From the cell containing the given text, extract its center point as [x, y] coordinate. 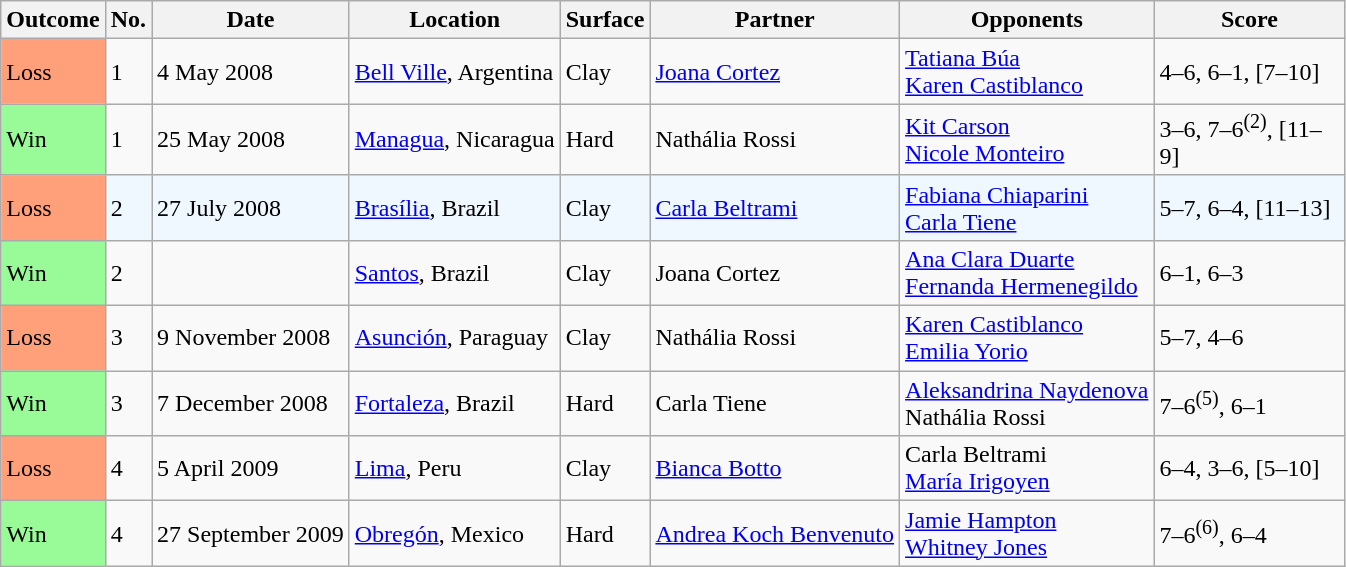
5–7, 6–4, [11–13] [1250, 208]
Fortaleza, Brazil [454, 404]
Andrea Koch Benvenuto [775, 534]
Date [251, 20]
5 April 2009 [251, 468]
25 May 2008 [251, 140]
27 September 2009 [251, 534]
Bianca Botto [775, 468]
7 December 2008 [251, 404]
9 November 2008 [251, 338]
3–6, 7–6(2), [11–9] [1250, 140]
Ana Clara Duarte Fernanda Hermenegildo [1027, 272]
Kit Carson Nicole Monteiro [1027, 140]
27 July 2008 [251, 208]
7–6(6), 6–4 [1250, 534]
Outcome [53, 20]
Jamie Hampton Whitney Jones [1027, 534]
Managua, Nicaragua [454, 140]
Lima, Peru [454, 468]
Score [1250, 20]
Fabiana Chiaparini Carla Tiene [1027, 208]
Opponents [1027, 20]
Santos, Brazil [454, 272]
No. [128, 20]
4 May 2008 [251, 72]
4–6, 6–1, [7–10] [1250, 72]
Carla Tiene [775, 404]
Bell Ville, Argentina [454, 72]
6–1, 6–3 [1250, 272]
6–4, 3–6, [5–10] [1250, 468]
Carla Beltrami [775, 208]
Surface [605, 20]
Partner [775, 20]
5–7, 4–6 [1250, 338]
Asunción, Paraguay [454, 338]
Brasília, Brazil [454, 208]
Location [454, 20]
Obregón, Mexico [454, 534]
7–6(5), 6–1 [1250, 404]
Aleksandrina Naydenova Nathália Rossi [1027, 404]
Carla Beltrami María Irigoyen [1027, 468]
Karen Castiblanco Emilia Yorio [1027, 338]
Tatiana Búa Karen Castiblanco [1027, 72]
